Return (x, y) of the center of cell containing provided text 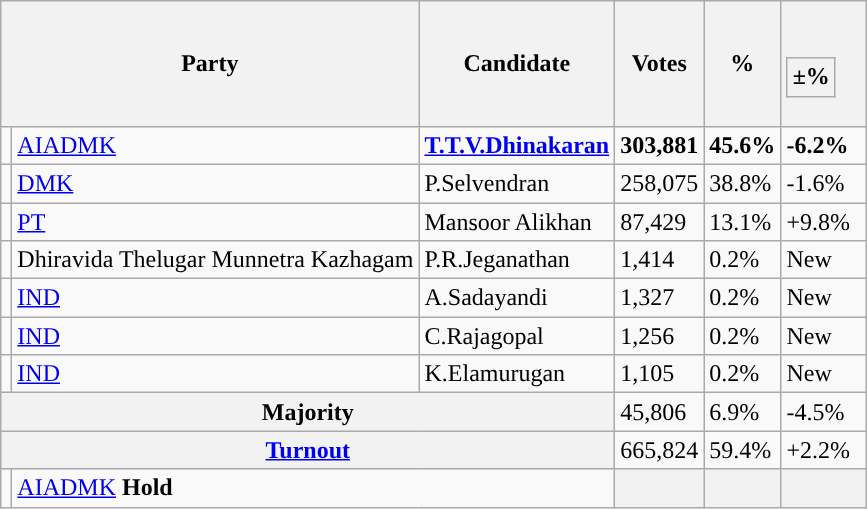
Majority (308, 412)
C.Rajagopal (517, 336)
6.9% (742, 412)
K.Elamurugan (517, 374)
+9.8% (824, 221)
45,806 (660, 412)
DMK (216, 183)
258,075 (660, 183)
AIADMK (216, 145)
Candidate (517, 64)
Dhiravida Thelugar Munnetra Kazhagam (216, 260)
A.Sadayandi (517, 298)
1,256 (660, 336)
45.6% (742, 145)
+2.2% (824, 450)
P.R.Jeganathan (517, 260)
-6.2% (824, 145)
Turnout (308, 450)
13.1% (742, 221)
1,105 (660, 374)
38.8% (742, 183)
T.T.V.Dhinakaran (517, 145)
1,327 (660, 298)
59.4% (742, 450)
Party (210, 64)
87,429 (660, 221)
P.Selvendran (517, 183)
-1.6% (824, 183)
Mansoor Alikhan (517, 221)
% (742, 64)
665,824 (660, 450)
Votes (660, 64)
1,414 (660, 260)
PT (216, 221)
303,881 (660, 145)
-4.5% (824, 412)
AIADMK Hold (314, 488)
